Extract the [x, y] coordinate from the center of the cell holding the provided text.  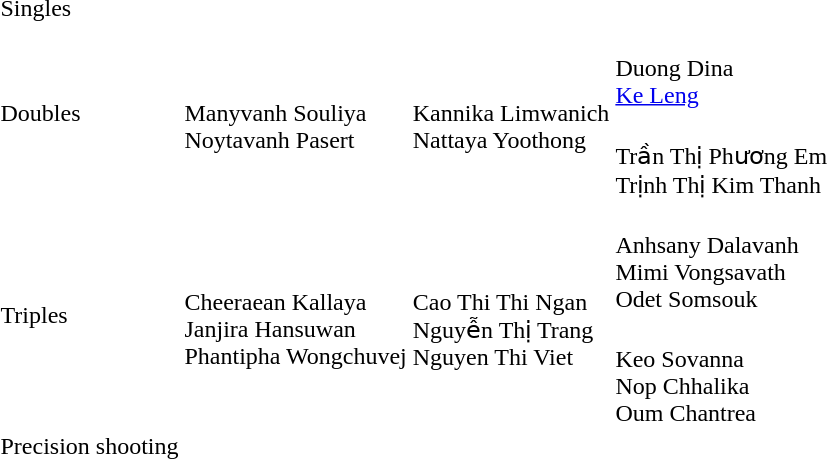
Cheeraean KallayaJanjira HansuwanPhantipha Wongchuvej [296, 316]
Kannika LimwanichNattaya Yoothong [511, 113]
Manyvanh SouliyaNoytavanh Pasert [296, 113]
Cao Thi Thi NganNguyễn Thị TrangNguyen Thi Viet [511, 316]
